Extract the (X, Y) coordinate from the center of the cell holding the provided text.  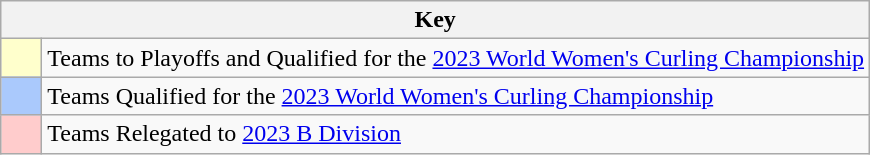
Teams Relegated to 2023 B Division (456, 134)
Teams to Playoffs and Qualified for the 2023 World Women's Curling Championship (456, 58)
Key (436, 20)
Teams Qualified for the 2023 World Women's Curling Championship (456, 96)
